Locate the cell with the specified text and output its [x, y] center coordinate. 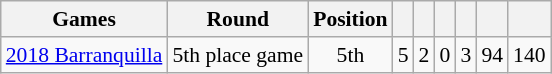
3 [466, 55]
Games [84, 19]
94 [492, 55]
2018 Barranquilla [84, 55]
140 [530, 55]
0 [444, 55]
Position [350, 19]
Round [238, 19]
5th place game [238, 55]
2 [424, 55]
5th [350, 55]
5 [404, 55]
